Search for the cell housing the specified text and yield its (X, Y) center coordinate. 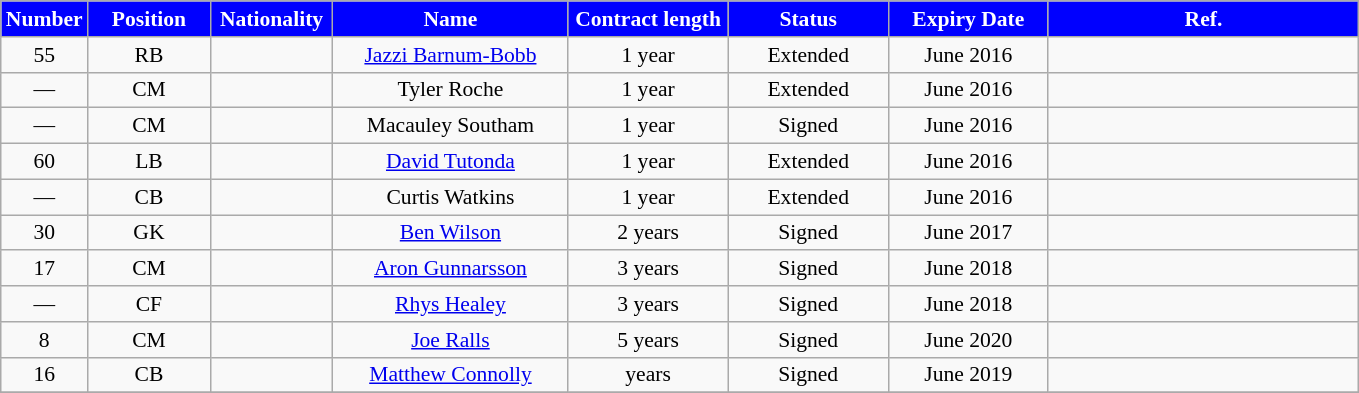
Expiry Date (968, 19)
June 2020 (968, 340)
CF (150, 304)
GK (150, 233)
Curtis Watkins (450, 197)
Ref. (1203, 19)
June 2019 (968, 375)
30 (44, 233)
Contract length (648, 19)
60 (44, 162)
LB (150, 162)
Rhys Healey (450, 304)
Name (450, 19)
Macauley Southam (450, 126)
June 2017 (968, 233)
Position (150, 19)
RB (150, 55)
Nationality (272, 19)
17 (44, 269)
years (648, 375)
Status (808, 19)
8 (44, 340)
Joe Ralls (450, 340)
Jazzi Barnum-Bobb (450, 55)
Tyler Roche (450, 90)
Number (44, 19)
5 years (648, 340)
Aron Gunnarsson (450, 269)
55 (44, 55)
16 (44, 375)
Ben Wilson (450, 233)
David Tutonda (450, 162)
Matthew Connolly (450, 375)
2 years (648, 233)
